Identify which cell holds the provided text, then report its (X, Y) central coordinate. 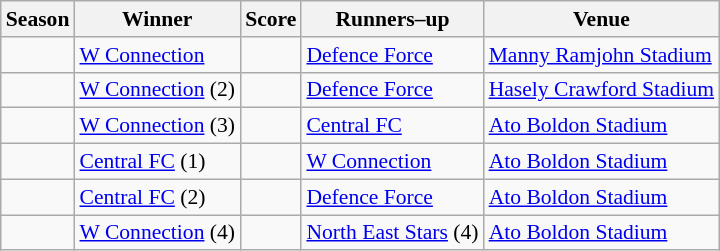
Manny Ramjohn Stadium (602, 55)
Central FC (2) (157, 197)
W Connection (4) (157, 233)
W Connection (3) (157, 126)
Season (38, 19)
W Connection (2) (157, 90)
Runners–up (392, 19)
Score (270, 19)
Venue (602, 19)
Central FC (392, 126)
Central FC (1) (157, 162)
Hasely Crawford Stadium (602, 90)
Winner (157, 19)
North East Stars (4) (392, 233)
